Pinpoint the cell where the given text exists, returning its [x, y] midpoint coordinate. 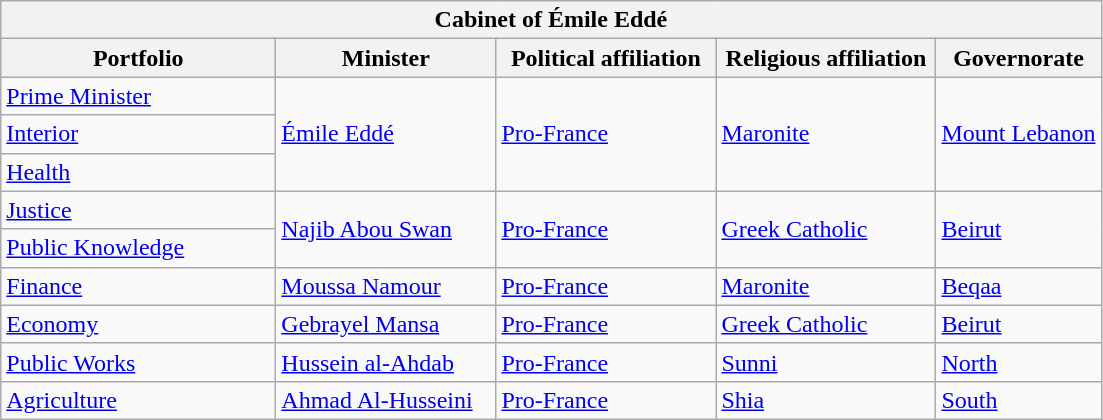
Justice [138, 210]
Cabinet of Émile Eddé [551, 20]
Beqaa [1018, 286]
Shia [826, 400]
Mount Lebanon [1018, 134]
Portfolio [138, 58]
Economy [138, 324]
Health [138, 172]
Religious affiliation [826, 58]
Ahmad Al-Husseini [386, 400]
Governorate [1018, 58]
Interior [138, 134]
Gebrayel Mansa [386, 324]
Sunni [826, 362]
North [1018, 362]
Émile Eddé [386, 134]
Public Works [138, 362]
Agriculture [138, 400]
Moussa Namour [386, 286]
Najib Abou Swan [386, 229]
Finance [138, 286]
Minister [386, 58]
Hussein al-Ahdab [386, 362]
Prime Minister [138, 96]
Public Knowledge [138, 248]
Political affiliation [606, 58]
South [1018, 400]
